Return the (X, Y) coordinate for the center point of the cell that contains the specified text.  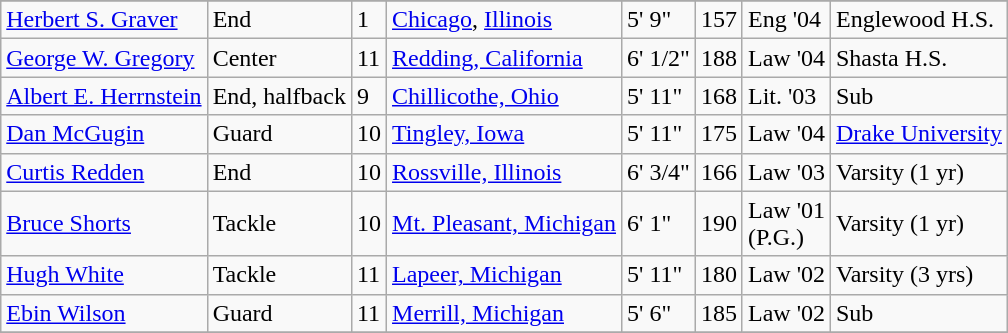
1 (368, 20)
Curtis Redden (104, 172)
5' 6" (659, 313)
166 (718, 172)
Lapeer, Michigan (504, 275)
End, halfback (279, 96)
Law '03 (786, 172)
Dan McGugin (104, 134)
Redding, California (504, 58)
Bruce Shorts (104, 224)
6' 1" (659, 224)
Lit. '03 (786, 96)
Chillicothe, Ohio (504, 96)
Tingley, Iowa (504, 134)
Chicago, Illinois (504, 20)
6' 1/2" (659, 58)
Herbert S. Graver (104, 20)
9 (368, 96)
5' 9" (659, 20)
Hugh White (104, 275)
Drake University (918, 134)
Ebin Wilson (104, 313)
Mt. Pleasant, Michigan (504, 224)
Varsity (3 yrs) (918, 275)
Merrill, Michigan (504, 313)
180 (718, 275)
190 (718, 224)
Rossville, Illinois (504, 172)
157 (718, 20)
Law '01(P.G.) (786, 224)
Englewood H.S. (918, 20)
Shasta H.S. (918, 58)
Eng '04 (786, 20)
George W. Gregory (104, 58)
168 (718, 96)
Albert E. Herrnstein (104, 96)
185 (718, 313)
175 (718, 134)
Center (279, 58)
188 (718, 58)
6' 3/4" (659, 172)
